Provide the (X, Y) coordinate of the cell's center where the given text is located.  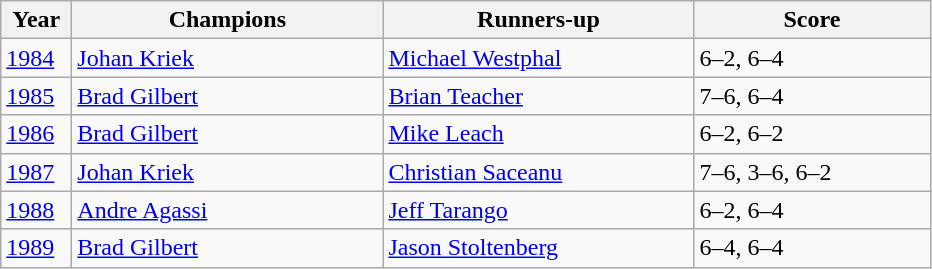
1987 (36, 172)
Jason Stoltenberg (538, 248)
1989 (36, 248)
Year (36, 20)
1985 (36, 96)
1988 (36, 210)
1984 (36, 58)
Jeff Tarango (538, 210)
7–6, 6–4 (812, 96)
6–2, 6–2 (812, 134)
6–4, 6–4 (812, 248)
Runners-up (538, 20)
1986 (36, 134)
Michael Westphal (538, 58)
Mike Leach (538, 134)
Brian Teacher (538, 96)
Christian Saceanu (538, 172)
Score (812, 20)
Champions (228, 20)
Andre Agassi (228, 210)
7–6, 3–6, 6–2 (812, 172)
